Search for the cell housing the specified text and yield its (x, y) center coordinate. 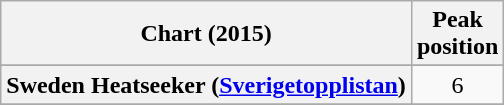
Peakposition (457, 34)
Sweden Heatseeker (Sverigetopplistan) (206, 85)
6 (457, 85)
Chart (2015) (206, 34)
